From the cell containing the given text, extract its center point as (X, Y) coordinate. 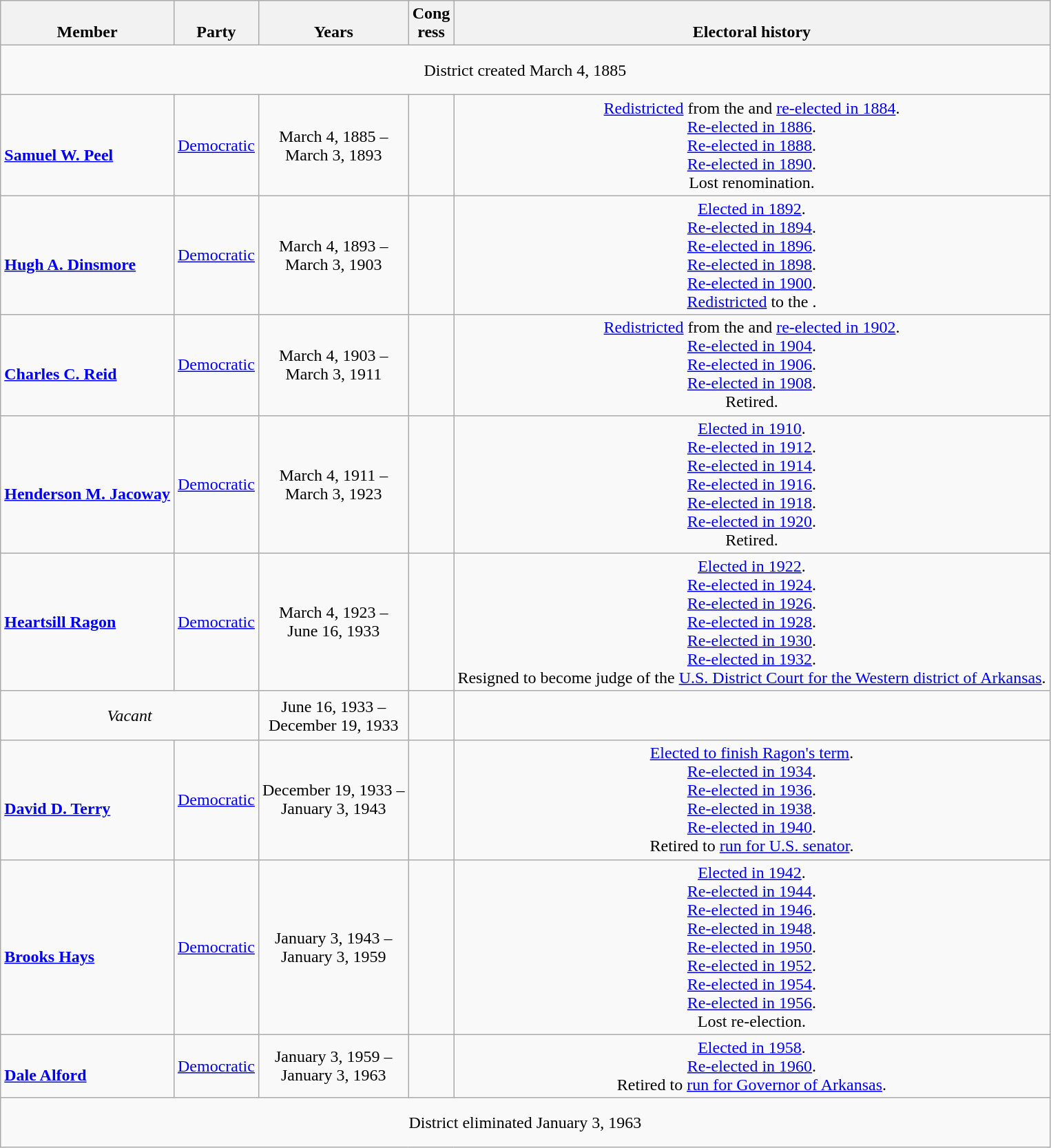
March 4, 1903 –March 3, 1911 (333, 365)
Electoral history (752, 23)
Redistricted from the and re-elected in 1902.Re-elected in 1904.Re-elected in 1906.Re-elected in 1908.Retired. (752, 365)
Vacant (129, 716)
District created March 4, 1885 (525, 70)
Elected in 1892.Re-elected in 1894.Re-elected in 1896.Re-elected in 1898.Re-elected in 1900.Redistricted to the . (752, 255)
Henderson M. Jacoway (87, 484)
March 4, 1911 –March 3, 1923 (333, 484)
January 3, 1943 –January 3, 1959 (333, 947)
June 16, 1933 –December 19, 1933 (333, 716)
Heartsill Ragon (87, 622)
Member (87, 23)
March 4, 1923 –June 16, 1933 (333, 622)
David D. Terry (87, 800)
Years (333, 23)
Party (216, 23)
March 4, 1893 –March 3, 1903 (333, 255)
January 3, 1959 –January 3, 1963 (333, 1066)
Brooks Hays (87, 947)
District eliminated January 3, 1963 (525, 1123)
Hugh A. Dinsmore (87, 255)
March 4, 1885 –March 3, 1893 (333, 145)
Elected in 1910.Re-elected in 1912.Re-elected in 1914.Re-elected in 1916.Re-elected in 1918.Re-elected in 1920.Retired. (752, 484)
Elected in 1958.Re-elected in 1960.Retired to run for Governor of Arkansas. (752, 1066)
Samuel W. Peel (87, 145)
Dale Alford (87, 1066)
December 19, 1933 –January 3, 1943 (333, 800)
Congress (431, 23)
Redistricted from the and re-elected in 1884.Re-elected in 1886.Re-elected in 1888.Re-elected in 1890.Lost renomination. (752, 145)
Elected to finish Ragon's term.Re-elected in 1934.Re-elected in 1936.Re-elected in 1938.Re-elected in 1940.Retired to run for U.S. senator. (752, 800)
Charles C. Reid (87, 365)
